Search for the cell housing the specified text and yield its (x, y) center coordinate. 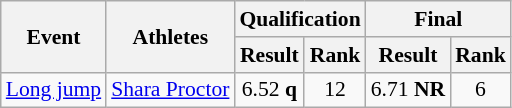
Long jump (54, 90)
Shara Proctor (170, 90)
6.71 NR (408, 90)
12 (334, 90)
Event (54, 36)
Qualification (300, 19)
6.52 q (269, 90)
Final (438, 19)
Athletes (170, 36)
6 (480, 90)
